Return (x, y) of the center of cell containing provided text 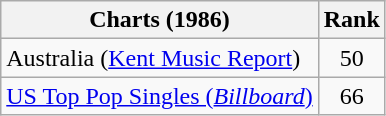
66 (352, 96)
US Top Pop Singles (Billboard) (160, 96)
50 (352, 58)
Rank (352, 20)
Australia (Kent Music Report) (160, 58)
Charts (1986) (160, 20)
